From the cell containing the given text, extract its center point as (x, y) coordinate. 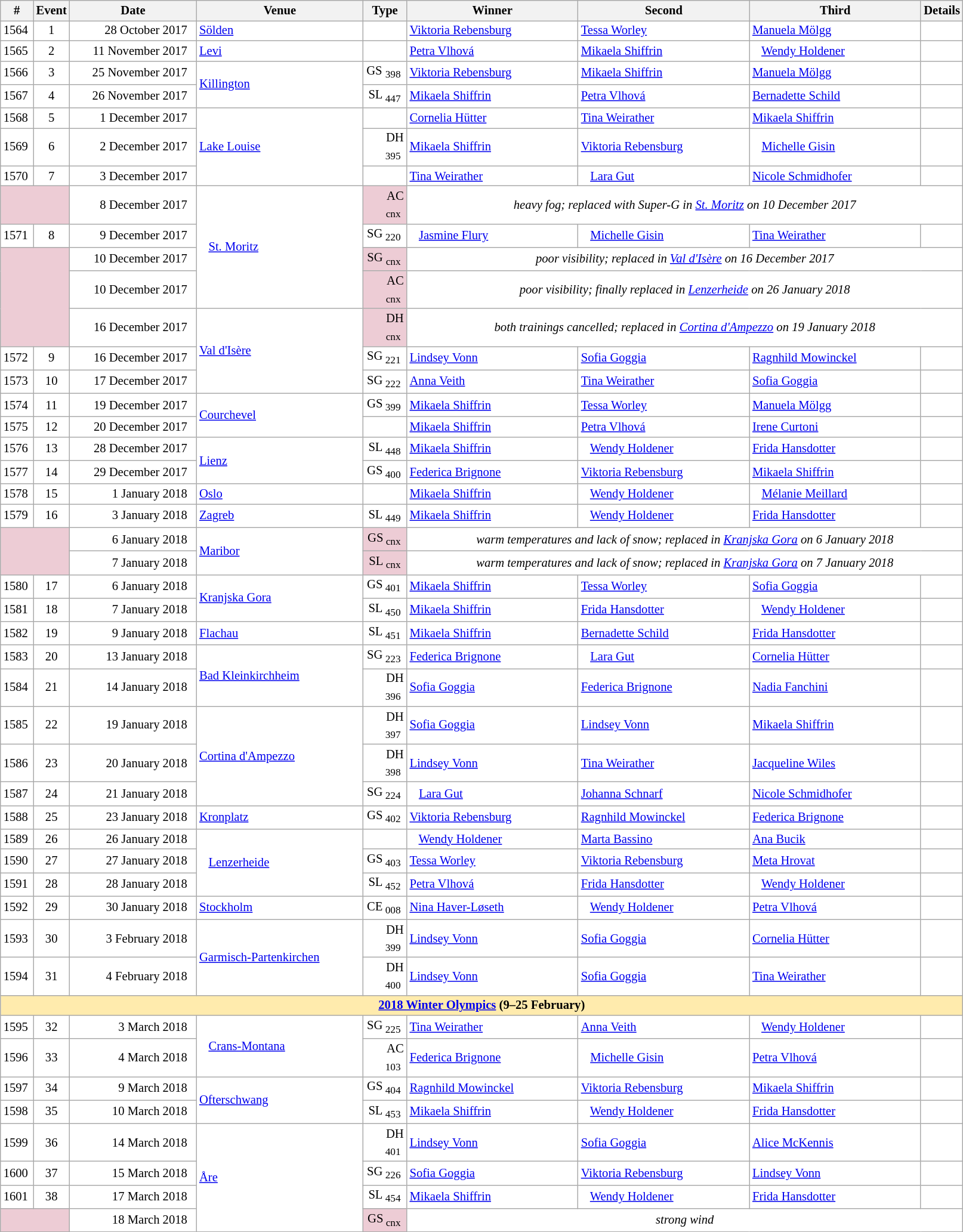
Ofterschwang (280, 1100)
13 January 2018 (133, 656)
SG 224 (385, 793)
7 (51, 176)
28 (51, 884)
Lenzerheide (280, 862)
35 (51, 1112)
Type (385, 10)
5 (51, 118)
20 January 2018 (133, 762)
Event (51, 10)
4 March 2018 (133, 1057)
SG 220 (385, 235)
1577 (17, 473)
1599 (17, 1142)
23 January 2018 (133, 817)
1 (51, 30)
1576 (17, 449)
warm temperatures and lack of snow; replaced in Kranjska Gora on 6 January 2018 (685, 539)
29 (51, 908)
SL 450 (385, 610)
Meta Hrovat (835, 860)
Irene Curtoni (835, 427)
4 (51, 95)
27 January 2018 (133, 860)
14 March 2018 (133, 1142)
Levi (280, 51)
1601 (17, 1197)
1586 (17, 762)
17 (51, 586)
31 (51, 976)
Val d'Isère (280, 351)
1583 (17, 656)
SL 451 (385, 634)
38 (51, 1197)
SL 452 (385, 884)
Jasmine Flury (493, 235)
20 December 2017 (133, 427)
Zagreb (280, 515)
32 (51, 1027)
4 February 2018 (133, 976)
3 December 2017 (133, 176)
Bad Kleinkirchheim (280, 675)
28 January 2018 (133, 884)
30 (51, 938)
17 March 2018 (133, 1197)
DH 400 (385, 976)
1581 (17, 610)
Details (942, 10)
15 (51, 494)
GS 398 (385, 73)
poor visibility; finally replaced in Lenzerheide on 26 January 2018 (685, 290)
1570 (17, 176)
26 November 2017 (133, 95)
Killington (280, 85)
heavy fog; replaced with Super-G in St. Moritz on 10 December 2017 (685, 204)
DH 398 (385, 762)
Marta Bassino (663, 839)
# (17, 10)
26 (51, 839)
27 (51, 860)
3 February 2018 (133, 938)
1567 (17, 95)
28 December 2017 (133, 449)
21 January 2018 (133, 793)
1580 (17, 586)
1587 (17, 793)
19 December 2017 (133, 405)
SL 447 (385, 95)
14 January 2018 (133, 687)
Alice McKennis (835, 1142)
Second (663, 10)
6 (51, 147)
Nina Haver-Løseth (493, 908)
3 (51, 73)
24 (51, 793)
DH cnx (385, 327)
GS 399 (385, 405)
2 December 2017 (133, 147)
16 (51, 515)
DH 399 (385, 938)
1566 (17, 73)
CE 008 (385, 908)
Johanna Schnarf (663, 793)
9 January 2018 (133, 634)
1568 (17, 118)
Maribor (280, 551)
1600 (17, 1173)
1590 (17, 860)
1575 (17, 427)
9 December 2017 (133, 235)
SG 223 (385, 656)
1595 (17, 1027)
1565 (17, 51)
17 December 2017 (133, 382)
Lienz (280, 461)
26 January 2018 (133, 839)
1 January 2018 (133, 494)
15 March 2018 (133, 1173)
both trainings cancelled; replaced in Cortina d'Ampezzo on 19 January 2018 (685, 327)
SL cnx (385, 562)
14 (51, 473)
1578 (17, 494)
AC 103 (385, 1057)
25 (51, 817)
Lake Louise (280, 147)
34 (51, 1088)
1584 (17, 687)
Stockholm (280, 908)
1597 (17, 1088)
10 March 2018 (133, 1112)
22 (51, 725)
Third (835, 10)
3 January 2018 (133, 515)
2 (51, 51)
11 November 2017 (133, 51)
Sölden (280, 30)
19 January 2018 (133, 725)
3 March 2018 (133, 1027)
SL 454 (385, 1197)
SL 448 (385, 449)
18 (51, 610)
Garmisch-Partenkirchen (280, 957)
1572 (17, 358)
1588 (17, 817)
Flachau (280, 634)
21 (51, 687)
1579 (17, 515)
SL 449 (385, 515)
29 December 2017 (133, 473)
DH 401 (385, 1142)
SG 226 (385, 1173)
30 January 2018 (133, 908)
1591 (17, 884)
Crans-Montana (280, 1046)
28 October 2017 (133, 30)
1596 (17, 1057)
DH 396 (385, 687)
Winner (493, 10)
SG 222 (385, 382)
SG 225 (385, 1027)
20 (51, 656)
1598 (17, 1112)
SL 453 (385, 1112)
Oslo (280, 494)
Ana Bucik (835, 839)
Courchevel (280, 415)
8 (51, 235)
19 (51, 634)
SG 221 (385, 358)
33 (51, 1057)
GS 404 (385, 1088)
8 December 2017 (133, 204)
GS 402 (385, 817)
Cortina d'Ampezzo (280, 756)
11 (51, 405)
Mélanie Meillard (835, 494)
1582 (17, 634)
1592 (17, 908)
SG cnx (385, 259)
12 (51, 427)
36 (51, 1142)
37 (51, 1173)
1593 (17, 938)
Date (133, 10)
DH 395 (385, 147)
GS 400 (385, 473)
Jacqueline Wiles (835, 762)
23 (51, 762)
Kronplatz (280, 817)
9 (51, 358)
2018 Winter Olympics (9–25 February) (482, 1005)
Nadia Fanchini (835, 687)
1573 (17, 382)
1589 (17, 839)
Kranjska Gora (280, 598)
1 December 2017 (133, 118)
9 March 2018 (133, 1088)
warm temperatures and lack of snow; replaced in Kranjska Gora on 7 January 2018 (685, 562)
Åre (280, 1178)
GS 401 (385, 586)
1564 (17, 30)
13 (51, 449)
poor visibility; replaced in Val d'Isère on 16 December 2017 (685, 259)
1585 (17, 725)
Venue (280, 10)
DH 397 (385, 725)
1574 (17, 405)
GS 403 (385, 860)
strong wind (685, 1219)
18 March 2018 (133, 1219)
St. Moritz (280, 247)
1571 (17, 235)
1594 (17, 976)
10 (51, 382)
25 November 2017 (133, 73)
1569 (17, 147)
